Extract the (x, y) coordinate from the center of the cell holding the provided text.  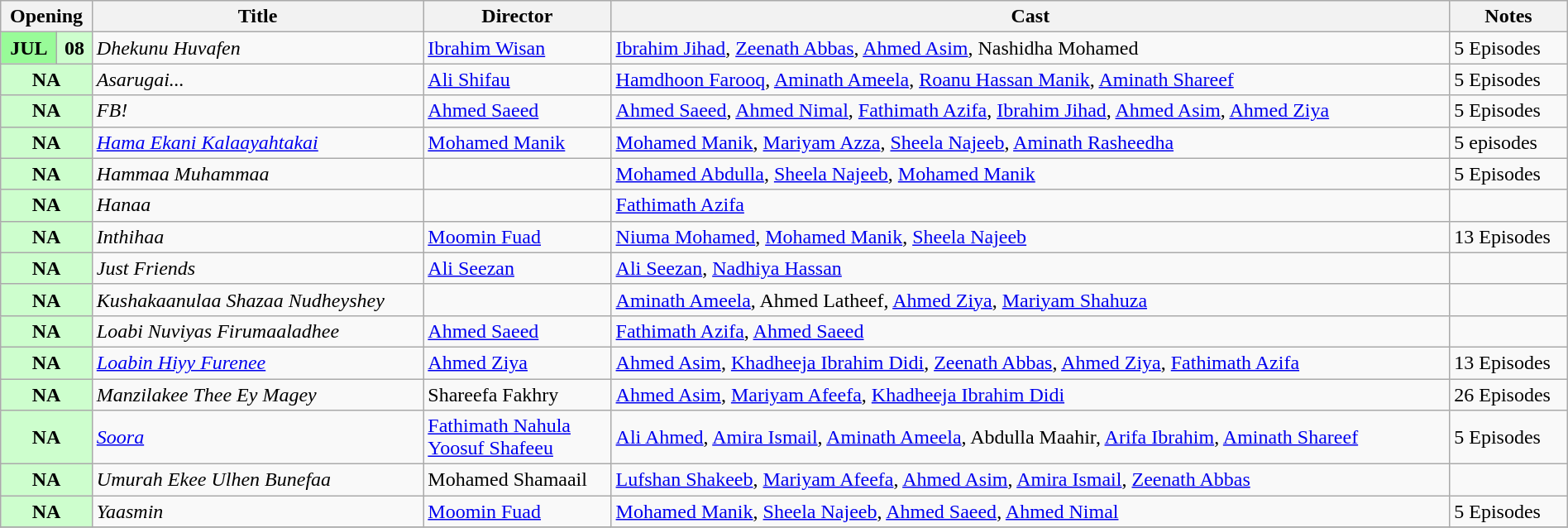
Ali Ahmed, Amira Ismail, Aminath Ameela, Abdulla Maahir, Arifa Ibrahim, Aminath Shareef (1030, 437)
Fathimath NahulaYoosuf Shafeeu (518, 437)
Shareefa Fakhry (518, 395)
Ahmed Asim, Mariyam Afeefa, Khadheeja Ibrahim Didi (1030, 395)
Loabi Nuviyas Firumaaladhee (258, 331)
Mohamed Manik, Mariyam Azza, Sheela Najeeb, Aminath Rasheedha (1030, 142)
Dhekunu Huvafen (258, 48)
Mohamed Manik, Sheela Najeeb, Ahmed Saeed, Ahmed Nimal (1030, 511)
Hamdhoon Farooq, Aminath Ameela, Roanu Hassan Manik, Aminath Shareef (1030, 79)
Manzilakee Thee Ey Magey (258, 395)
Mohamed Manik (518, 142)
FB! (258, 111)
Yaasmin (258, 511)
Kushakaanulaa Shazaa Nudheyshey (258, 300)
Ali Seezan (518, 268)
Ibrahim Wisan (518, 48)
Mohamed Shamaail (518, 480)
Ahmed Saeed, Ahmed Nimal, Fathimath Azifa, Ibrahim Jihad, Ahmed Asim, Ahmed Ziya (1030, 111)
Hanaa (258, 205)
Fathimath Azifa (1030, 205)
Aminath Ameela, Ahmed Latheef, Ahmed Ziya, Mariyam Shahuza (1030, 300)
08 (74, 48)
Loabin Hiyy Furenee (258, 362)
26 Episodes (1508, 395)
Asarugai... (258, 79)
Inthihaa (258, 237)
Notes (1508, 17)
5 episodes (1508, 142)
JUL (29, 48)
Lufshan Shakeeb, Mariyam Afeefa, Ahmed Asim, Amira Ismail, Zeenath Abbas (1030, 480)
Director (518, 17)
Hammaa Muhammaa (258, 174)
Umurah Ekee Ulhen Bunefaa (258, 480)
Niuma Mohamed, Mohamed Manik, Sheela Najeeb (1030, 237)
Mohamed Abdulla, Sheela Najeeb, Mohamed Manik (1030, 174)
Hama Ekani Kalaayahtakai (258, 142)
Soora (258, 437)
Fathimath Azifa, Ahmed Saeed (1030, 331)
Title (258, 17)
Ahmed Asim, Khadheeja Ibrahim Didi, Zeenath Abbas, Ahmed Ziya, Fathimath Azifa (1030, 362)
Ali Seezan, Nadhiya Hassan (1030, 268)
Just Friends (258, 268)
Cast (1030, 17)
Ahmed Ziya (518, 362)
Opening (46, 17)
Ali Shifau (518, 79)
Ibrahim Jihad, Zeenath Abbas, Ahmed Asim, Nashidha Mohamed (1030, 48)
